For the text-containing cell, return its midpoint in (X, Y) coordinate format. 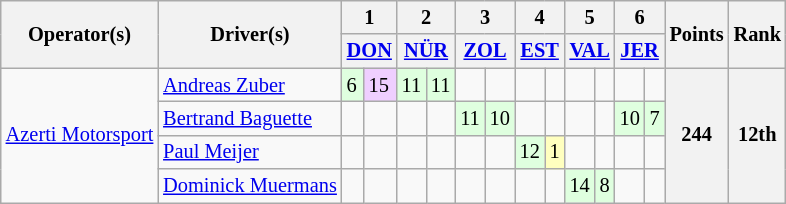
VAL (590, 51)
3 (484, 17)
NÜR (426, 51)
Driver(s) (250, 34)
ZOL (484, 51)
Andreas Zuber (250, 85)
4 (540, 17)
Rank (758, 34)
5 (590, 17)
Azerti Motorsport (80, 136)
2 (426, 17)
7 (655, 118)
15 (380, 85)
244 (697, 136)
EST (540, 51)
Paul Meijer (250, 152)
Points (697, 34)
Bertrand Baguette (250, 118)
JER (640, 51)
Dominick Muermans (250, 186)
Operator(s) (80, 34)
12 (530, 152)
8 (605, 186)
DON (370, 51)
12th (758, 136)
14 (580, 186)
